Scan for the cell matching the given text and deliver its [X, Y] coordinate at center. 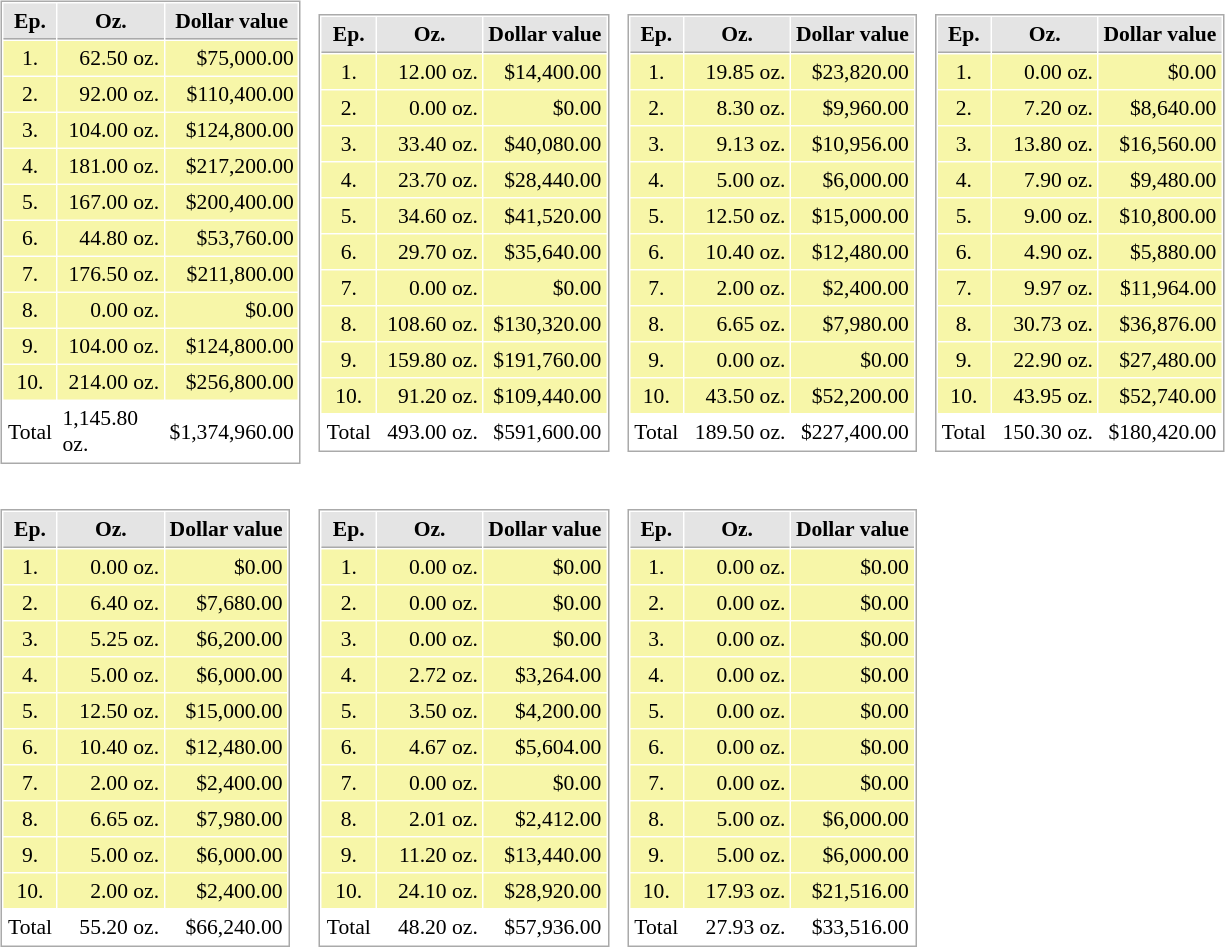
176.50 oz. [111, 274]
150.30 oz. [1045, 431]
189.50 oz. [737, 431]
$10,800.00 [1160, 215]
62.50 oz. [111, 58]
$217,200.00 [232, 166]
$256,800.00 [232, 382]
493.00 oz. [430, 431]
92.00 oz. [111, 94]
48.20 oz. [430, 927]
$40,080.00 [545, 143]
108.60 oz. [430, 323]
$191,760.00 [545, 359]
214.00 oz. [111, 382]
$21,516.00 [852, 891]
5.25 oz. [111, 639]
9.00 oz. [1045, 215]
$4,200.00 [545, 711]
$16,560.00 [1160, 143]
$200,400.00 [232, 202]
7.20 oz. [1045, 107]
$3,264.00 [545, 675]
$53,760.00 [232, 238]
$52,740.00 [1160, 395]
$28,920.00 [545, 891]
$9,480.00 [1160, 179]
$211,800.00 [232, 274]
27.93 oz. [737, 927]
34.60 oz. [430, 215]
$75,000.00 [232, 58]
$7,680.00 [226, 603]
4.67 oz. [430, 747]
$13,440.00 [545, 855]
33.40 oz. [430, 143]
$180,420.00 [1160, 431]
$28,440.00 [545, 179]
17.93 oz. [737, 891]
9.13 oz. [737, 143]
$52,200.00 [852, 395]
8.30 oz. [737, 107]
$14,400.00 [545, 71]
2.72 oz. [430, 675]
$109,440.00 [545, 395]
29.70 oz. [430, 251]
23.70 oz. [430, 179]
$8,640.00 [1160, 107]
43.95 oz. [1045, 395]
181.00 oz. [111, 166]
22.90 oz. [1045, 359]
$33,516.00 [852, 927]
43.50 oz. [737, 395]
159.80 oz. [430, 359]
167.00 oz. [111, 202]
4.90 oz. [1045, 251]
$5,604.00 [545, 747]
$110,400.00 [232, 94]
11.20 oz. [430, 855]
$23,820.00 [852, 71]
$5,880.00 [1160, 251]
$66,240.00 [226, 927]
3.50 oz. [430, 711]
$10,956.00 [852, 143]
$35,640.00 [545, 251]
$1,374,960.00 [232, 431]
30.73 oz. [1045, 323]
$27,480.00 [1160, 359]
$227,400.00 [852, 431]
24.10 oz. [430, 891]
44.80 oz. [111, 238]
7.90 oz. [1045, 179]
$36,876.00 [1160, 323]
2.01 oz. [430, 819]
9.97 oz. [1045, 287]
19.85 oz. [737, 71]
6.40 oz. [111, 603]
12.00 oz. [430, 71]
$11,964.00 [1160, 287]
$591,600.00 [545, 431]
$6,200.00 [226, 639]
13.80 oz. [1045, 143]
$9,960.00 [852, 107]
$130,320.00 [545, 323]
1,145.80 oz. [111, 431]
$57,936.00 [545, 927]
55.20 oz. [111, 927]
91.20 oz. [430, 395]
$41,520.00 [545, 215]
$2,412.00 [545, 819]
